Locate the cell with the specified text and output its (x, y) center coordinate. 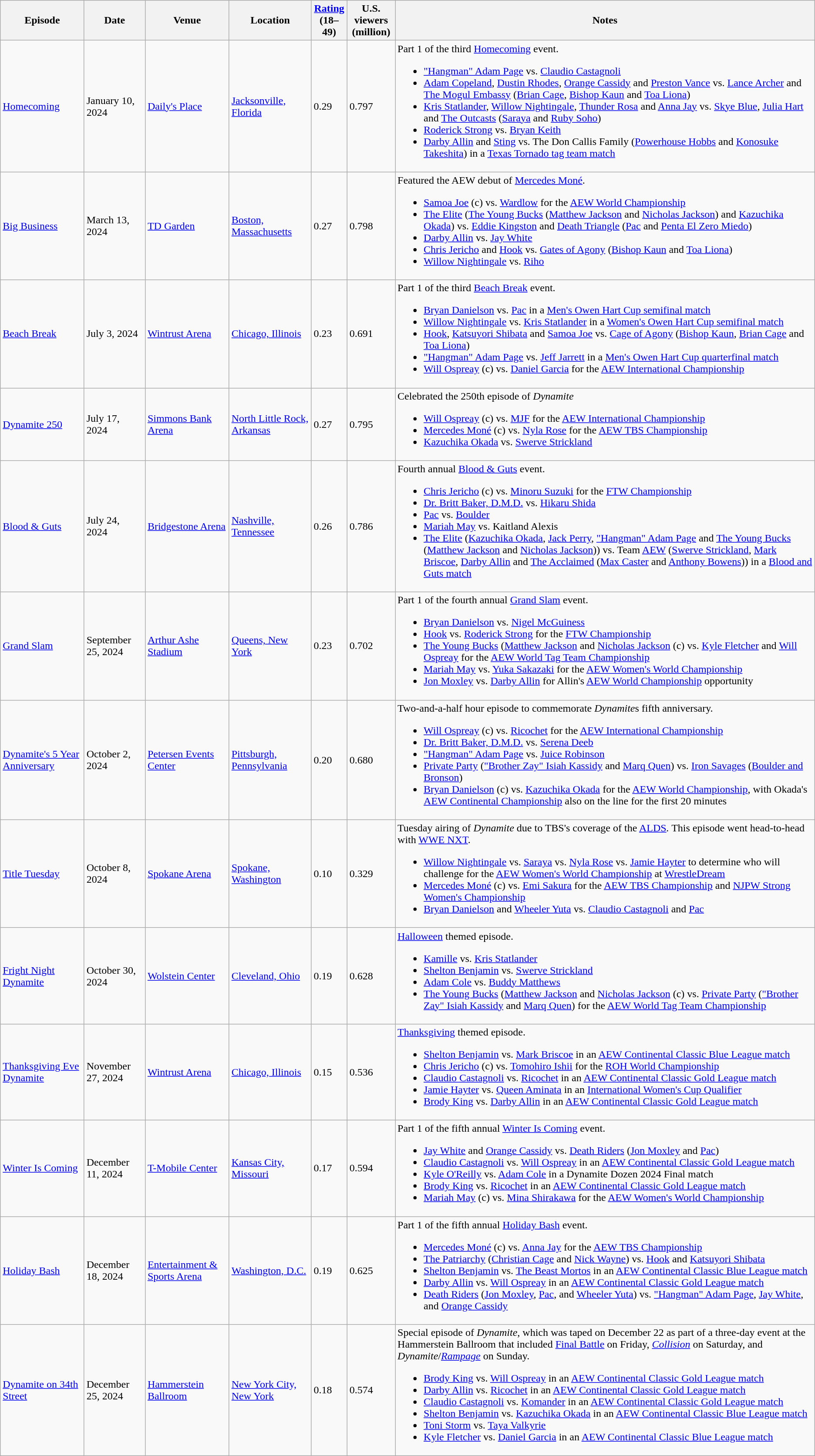
0.798 (371, 226)
0.15 (329, 1072)
Entertainment & Sports Arena (187, 1270)
July 3, 2024 (115, 334)
Wolstein Center (187, 976)
0.329 (371, 874)
0.536 (371, 1072)
Thanksgiving Eve Dynamite (42, 1072)
0.594 (371, 1168)
July 24, 2024 (115, 526)
0.17 (329, 1168)
0.795 (371, 424)
U.S. viewers(million) (371, 20)
Arthur Ashe Stadium (187, 646)
March 13, 2024 (115, 226)
Fright Night Dynamite (42, 976)
Venue (187, 20)
Jacksonville, Florida (270, 106)
October 2, 2024 (115, 760)
December 11, 2024 (115, 1168)
0.20 (329, 760)
Spokane, Washington (270, 874)
0.786 (371, 526)
Queens, New York (270, 646)
Daily's Place (187, 106)
Dynamite's 5 Year Anniversary (42, 760)
0.625 (371, 1270)
0.18 (329, 1390)
0.702 (371, 646)
January 10, 2024 (115, 106)
Boston, Massachusetts (270, 226)
September 25, 2024 (115, 646)
Nashville, Tennessee (270, 526)
Blood & Guts (42, 526)
Winter Is Coming (42, 1168)
December 18, 2024 (115, 1270)
Notes (605, 20)
Beach Break (42, 334)
Rating(18–49) (329, 20)
Homecoming (42, 106)
December 25, 2024 (115, 1390)
Simmons Bank Arena (187, 424)
Bridgestone Arena (187, 526)
0.26 (329, 526)
Date (115, 20)
October 30, 2024 (115, 976)
0.574 (371, 1390)
Cleveland, Ohio (270, 976)
Hammerstein Ballroom (187, 1390)
Title Tuesday (42, 874)
0.691 (371, 334)
October 8, 2024 (115, 874)
Grand Slam (42, 646)
0.797 (371, 106)
Petersen Events Center (187, 760)
T-Mobile Center (187, 1168)
November 27, 2024 (115, 1072)
Kansas City, Missouri (270, 1168)
0.628 (371, 976)
0.10 (329, 874)
0.29 (329, 106)
North Little Rock, Arkansas (270, 424)
July 17, 2024 (115, 424)
TD Garden (187, 226)
Episode (42, 20)
0.680 (371, 760)
New York City, New York (270, 1390)
Spokane Arena (187, 874)
Dynamite 250 (42, 424)
Dynamite on 34th Street (42, 1390)
Holiday Bash (42, 1270)
Location (270, 20)
Pittsburgh, Pennsylvania (270, 760)
Big Business (42, 226)
Washington, D.C. (270, 1270)
